Locate the cell with the specified text and output its (x, y) center coordinate. 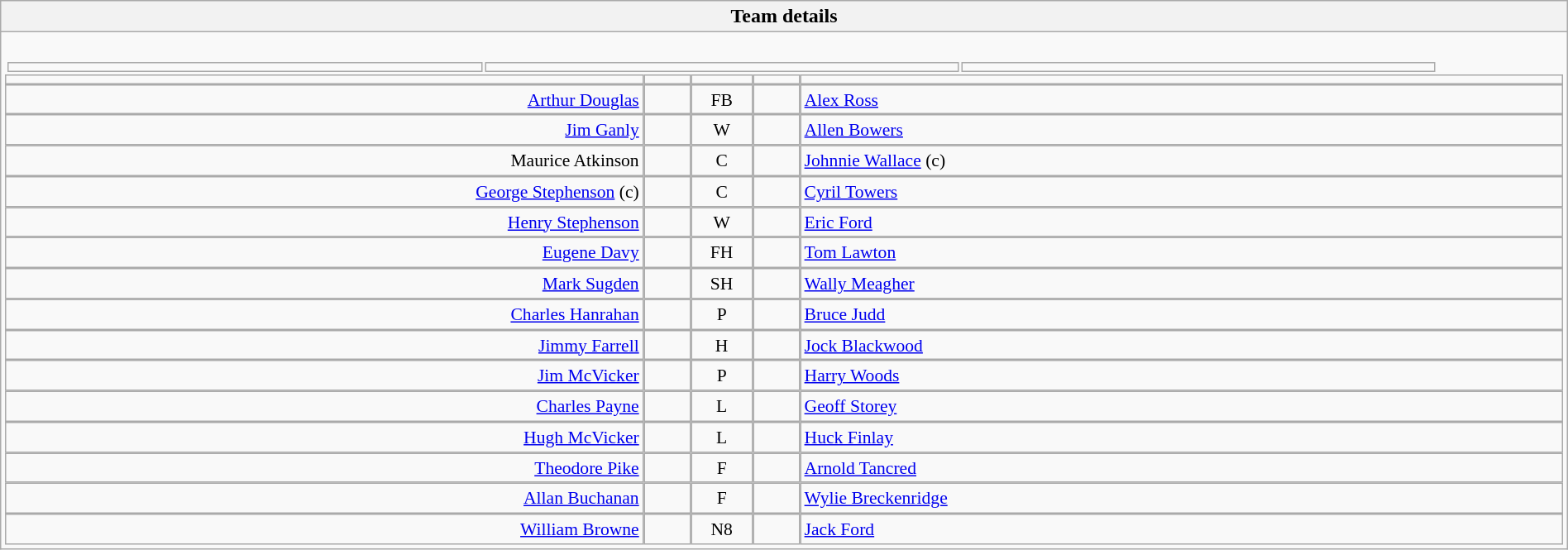
Allan Buchanan (324, 498)
Eric Ford (1181, 222)
Allen Bowers (1181, 131)
Cyril Towers (1181, 192)
Charles Payne (324, 407)
SH (721, 283)
Hugh McVicker (324, 437)
FB (721, 99)
FH (721, 253)
Jimmy Farrell (324, 346)
Wally Meagher (1181, 283)
Team details (784, 17)
Bruce Judd (1181, 314)
Wylie Breckenridge (1181, 498)
Charles Hanrahan (324, 314)
Alex Ross (1181, 99)
Mark Sugden (324, 283)
Harry Woods (1181, 375)
Tom Lawton (1181, 253)
Jack Ford (1181, 529)
Geoff Storey (1181, 407)
Eugene Davy (324, 253)
N8 (721, 529)
H (721, 346)
Jim McVicker (324, 375)
Huck Finlay (1181, 437)
Jock Blackwood (1181, 346)
Theodore Pike (324, 468)
William Browne (324, 529)
Johnnie Wallace (c) (1181, 160)
Arthur Douglas (324, 99)
Henry Stephenson (324, 222)
Maurice Atkinson (324, 160)
George Stephenson (c) (324, 192)
Arnold Tancred (1181, 468)
Jim Ganly (324, 131)
